Locate the cell with the specified text and output its [x, y] center coordinate. 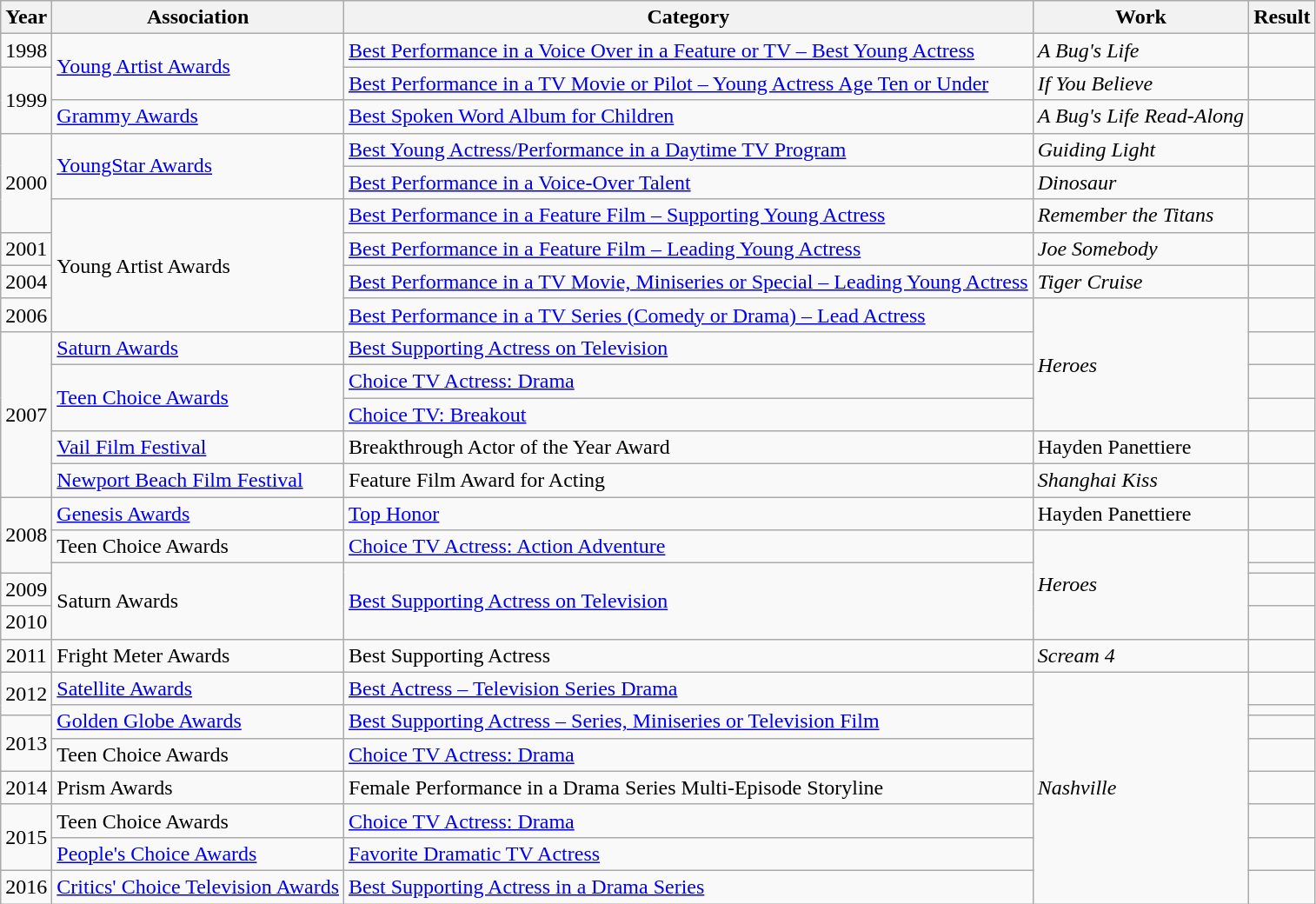
2004 [26, 282]
Year [26, 17]
People's Choice Awards [198, 854]
Feature Film Award for Acting [688, 481]
2014 [26, 788]
Grammy Awards [198, 116]
A Bug's Life Read-Along [1140, 116]
Best Performance in a Voice-Over Talent [688, 183]
1998 [26, 50]
Choice TV: Breakout [688, 415]
Top Honor [688, 514]
Fright Meter Awards [198, 655]
Golden Globe Awards [198, 721]
2000 [26, 183]
Best Young Actress/Performance in a Daytime TV Program [688, 150]
Dinosaur [1140, 183]
Remember the Titans [1140, 216]
1999 [26, 100]
Best Performance in a TV Movie, Miniseries or Special – Leading Young Actress [688, 282]
Satellite Awards [198, 688]
Best Performance in a Voice Over in a Feature or TV – Best Young Actress [688, 50]
2011 [26, 655]
A Bug's Life [1140, 50]
Best Actress – Television Series Drama [688, 688]
Newport Beach Film Festival [198, 481]
Scream 4 [1140, 655]
Genesis Awards [198, 514]
2006 [26, 315]
2001 [26, 249]
Critics' Choice Television Awards [198, 887]
Joe Somebody [1140, 249]
Tiger Cruise [1140, 282]
Favorite Dramatic TV Actress [688, 854]
Result [1282, 17]
YoungStar Awards [198, 166]
Best Supporting Actress – Series, Miniseries or Television Film [688, 721]
Work [1140, 17]
Best Performance in a TV Movie or Pilot – Young Actress Age Ten or Under [688, 83]
Breakthrough Actor of the Year Award [688, 448]
Best Performance in a TV Series (Comedy or Drama) – Lead Actress [688, 315]
2009 [26, 589]
Nashville [1140, 788]
If You Believe [1140, 83]
Choice TV Actress: Action Adventure [688, 547]
Prism Awards [198, 788]
Vail Film Festival [198, 448]
Best Performance in a Feature Film – Leading Young Actress [688, 249]
Shanghai Kiss [1140, 481]
Female Performance in a Drama Series Multi-Episode Storyline [688, 788]
Category [688, 17]
Best Supporting Actress [688, 655]
Best Supporting Actress in a Drama Series [688, 887]
Best Performance in a Feature Film – Supporting Young Actress [688, 216]
Best Spoken Word Album for Children [688, 116]
2012 [26, 694]
2010 [26, 622]
Association [198, 17]
2008 [26, 535]
2016 [26, 887]
Guiding Light [1140, 150]
2015 [26, 837]
2013 [26, 742]
2007 [26, 414]
